Return the (X, Y) coordinate for the center point of the cell that contains the specified text.  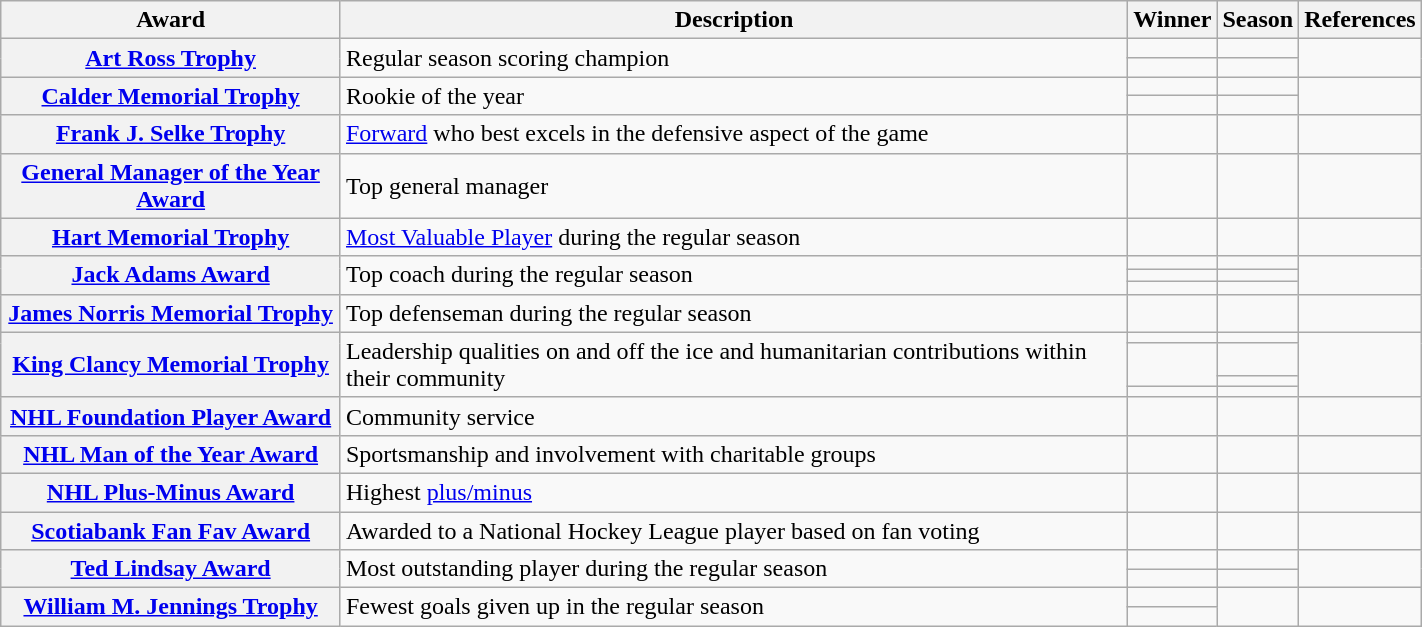
James Norris Memorial Trophy (171, 313)
Awarded to a National Hockey League player based on fan voting (734, 531)
Top coach during the regular season (734, 275)
General Manager of the Year Award (171, 186)
Community service (734, 416)
Season (1258, 20)
Jack Adams Award (171, 275)
Highest plus/minus (734, 492)
Leadership qualities on and off the ice and humanitarian contributions within their community (734, 364)
Frank J. Selke Trophy (171, 134)
Calder Memorial Trophy (171, 96)
Rookie of the year (734, 96)
Hart Memorial Trophy (171, 237)
Award (171, 20)
William M. Jennings Trophy (171, 607)
King Clancy Memorial Trophy (171, 364)
References (1360, 20)
Sportsmanship and involvement with charitable groups (734, 454)
Top defenseman during the regular season (734, 313)
Most Valuable Player during the regular season (734, 237)
Fewest goals given up in the regular season (734, 607)
NHL Plus-Minus Award (171, 492)
NHL Man of the Year Award (171, 454)
Ted Lindsay Award (171, 569)
Scotiabank Fan Fav Award (171, 531)
Most outstanding player during the regular season (734, 569)
Top general manager (734, 186)
Art Ross Trophy (171, 58)
Description (734, 20)
NHL Foundation Player Award (171, 416)
Forward who best excels in the defensive aspect of the game (734, 134)
Winner (1172, 20)
Regular season scoring champion (734, 58)
